Pinpoint the cell where the given text exists, returning its [x, y] midpoint coordinate. 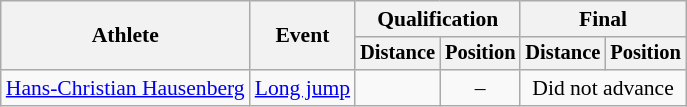
Athlete [126, 36]
Did not advance [602, 88]
Hans-Christian Hausenberg [126, 88]
Event [302, 36]
Qualification [438, 19]
– [480, 88]
Long jump [302, 88]
Final [602, 19]
